Find where the given text appears and provide that cell's center as [x, y] coordinate. 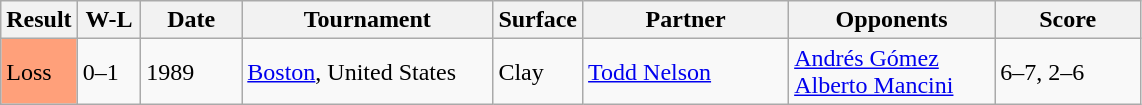
Andrés Gómez Alberto Mancini [892, 72]
Surface [538, 20]
Opponents [892, 20]
Score [1068, 20]
Loss [39, 72]
Result [39, 20]
1989 [192, 72]
Boston, United States [368, 72]
Clay [538, 72]
Partner [686, 20]
Tournament [368, 20]
0–1 [109, 72]
Date [192, 20]
6–7, 2–6 [1068, 72]
Todd Nelson [686, 72]
W-L [109, 20]
